Pinpoint the cell where the given text exists, returning its (X, Y) midpoint coordinate. 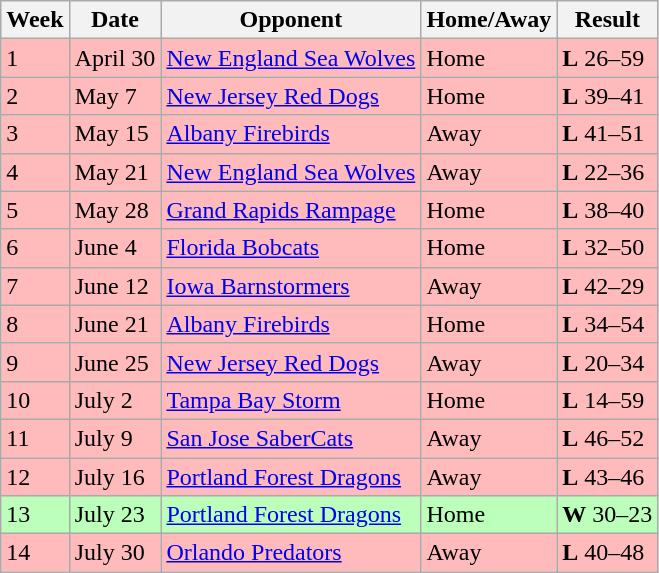
L 14–59 (608, 400)
L 34–54 (608, 324)
Iowa Barnstormers (291, 286)
L 26–59 (608, 58)
June 4 (115, 248)
San Jose SaberCats (291, 438)
7 (35, 286)
L 38–40 (608, 210)
1 (35, 58)
3 (35, 134)
L 42–29 (608, 286)
6 (35, 248)
L 46–52 (608, 438)
Tampa Bay Storm (291, 400)
13 (35, 515)
2 (35, 96)
Result (608, 20)
L 22–36 (608, 172)
5 (35, 210)
July 30 (115, 553)
14 (35, 553)
Week (35, 20)
W 30–23 (608, 515)
Orlando Predators (291, 553)
4 (35, 172)
10 (35, 400)
L 32–50 (608, 248)
Grand Rapids Rampage (291, 210)
12 (35, 477)
July 9 (115, 438)
July 16 (115, 477)
May 7 (115, 96)
Home/Away (489, 20)
L 40–48 (608, 553)
Opponent (291, 20)
May 15 (115, 134)
July 23 (115, 515)
L 43–46 (608, 477)
May 21 (115, 172)
June 21 (115, 324)
8 (35, 324)
July 2 (115, 400)
Florida Bobcats (291, 248)
L 41–51 (608, 134)
June 25 (115, 362)
11 (35, 438)
L 39–41 (608, 96)
May 28 (115, 210)
April 30 (115, 58)
L 20–34 (608, 362)
Date (115, 20)
June 12 (115, 286)
9 (35, 362)
